Extract the (X, Y) coordinate from the center of the cell holding the provided text.  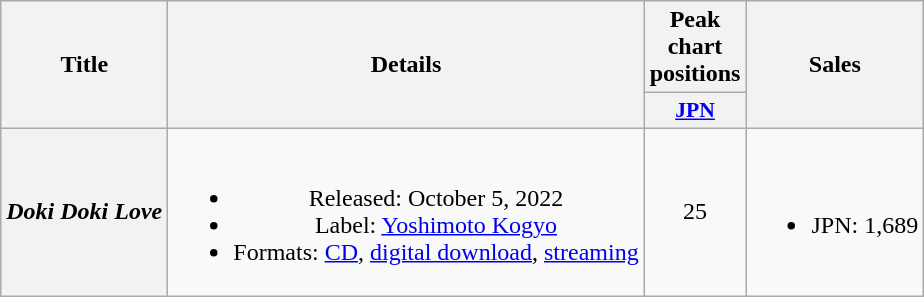
Details (406, 65)
Sales (835, 65)
Title (84, 65)
Doki Doki Love (84, 212)
Released: October 5, 2022Label: Yoshimoto KogyoFormats: CD, digital download, streaming (406, 212)
JPN: 1,689 (835, 212)
JPN (695, 111)
Peak chart positions (695, 47)
25 (695, 212)
